Find where the given text appears and provide that cell's center as [X, Y] coordinate. 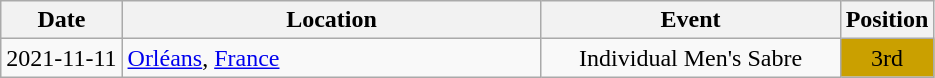
Orléans, France [332, 58]
Position [887, 20]
Date [62, 20]
2021-11-11 [62, 58]
Location [332, 20]
Individual Men's Sabre [690, 58]
Event [690, 20]
3rd [887, 58]
